Extract the [X, Y] coordinate from the center of the cell holding the provided text.  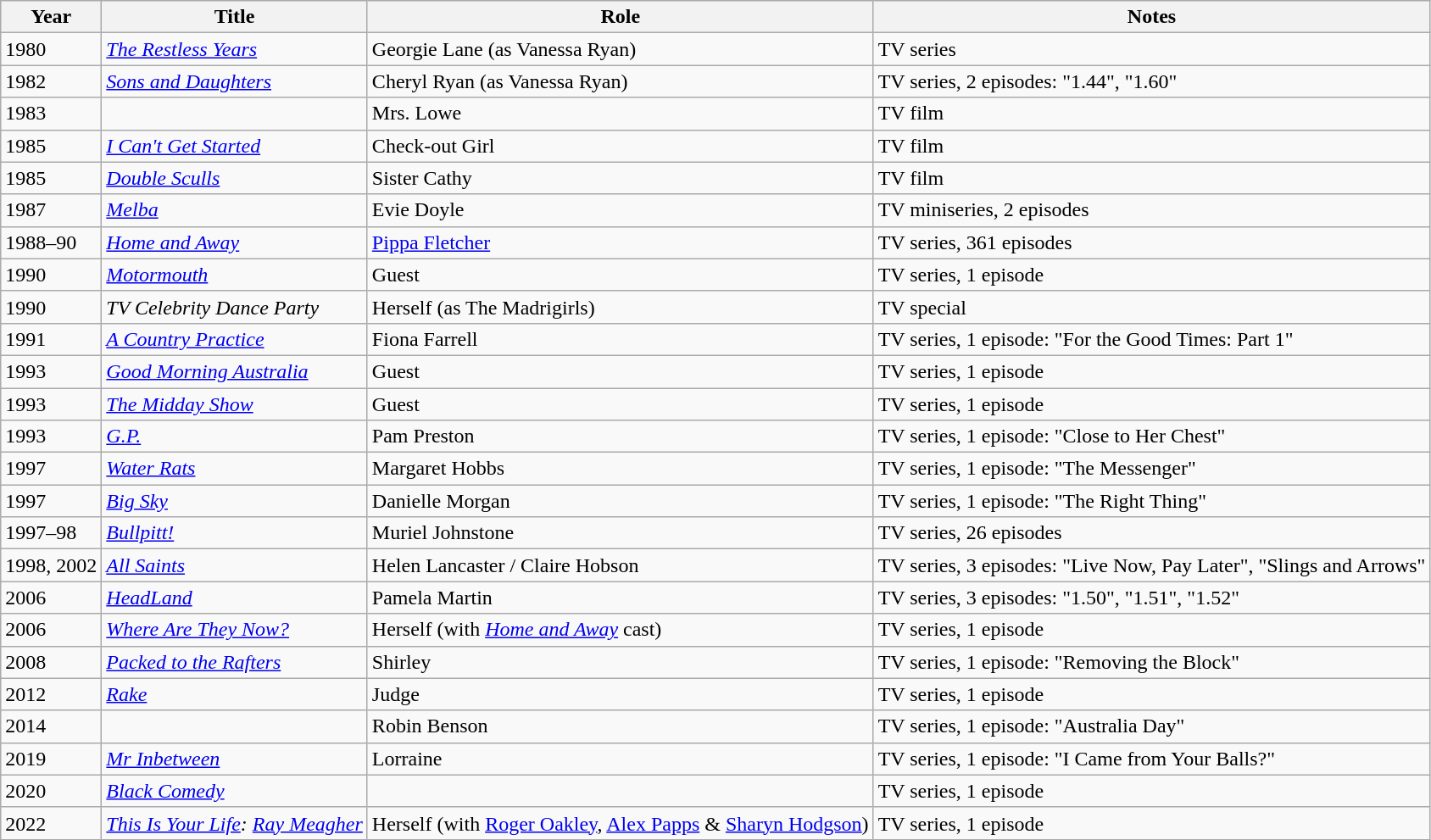
1988–90 [51, 242]
Shirley [621, 662]
1982 [51, 81]
TV series, 1 episode: "Removing the Block" [1151, 662]
Motormouth [235, 275]
2020 [51, 791]
1987 [51, 210]
Evie Doyle [621, 210]
Title [235, 17]
Pippa Fletcher [621, 242]
Home and Away [235, 242]
Check-out Girl [621, 146]
TV series, 1 episode: "Close to Her Chest" [1151, 437]
TV series, 1 episode: "Australia Day" [1151, 726]
Role [621, 17]
A Country Practice [235, 339]
Helen Lancaster / Claire Hobson [621, 565]
Cheryl Ryan (as Vanessa Ryan) [621, 81]
Big Sky [235, 501]
Mr Inbetween [235, 759]
Water Rats [235, 469]
Lorraine [621, 759]
TV series, 3 episodes: "1.50", "1.51", "1.52" [1151, 598]
This Is Your Life: Ray Meagher [235, 823]
2019 [51, 759]
Pam Preston [621, 437]
2022 [51, 823]
TV series, 3 episodes: "Live Now, Pay Later", "Slings and Arrows" [1151, 565]
TV miniseries, 2 episodes [1151, 210]
1998, 2002 [51, 565]
Double Sculls [235, 178]
Muriel Johnstone [621, 533]
2012 [51, 694]
2014 [51, 726]
TV series, 1 episode: "The Right Thing" [1151, 501]
Robin Benson [621, 726]
Packed to the Rafters [235, 662]
Georgie Lane (as Vanessa Ryan) [621, 49]
Danielle Morgan [621, 501]
Herself (as The Madrigirls) [621, 307]
1980 [51, 49]
Bullpitt! [235, 533]
Sons and Daughters [235, 81]
Herself (with Home and Away cast) [621, 630]
Rake [235, 694]
TV special [1151, 307]
G.P. [235, 437]
Good Morning Australia [235, 371]
TV series, 26 episodes [1151, 533]
Sister Cathy [621, 178]
HeadLand [235, 598]
1997–98 [51, 533]
Margaret Hobbs [621, 469]
TV series, 2 episodes: "1.44", "1.60" [1151, 81]
Black Comedy [235, 791]
Where Are They Now? [235, 630]
Fiona Farrell [621, 339]
The Restless Years [235, 49]
Melba [235, 210]
2008 [51, 662]
Year [51, 17]
The Midday Show [235, 404]
Mrs. Lowe [621, 114]
Herself (with Roger Oakley, Alex Papps & Sharyn Hodgson) [621, 823]
Pamela Martin [621, 598]
1983 [51, 114]
TV series [1151, 49]
Notes [1151, 17]
TV series, 1 episode: "The Messenger" [1151, 469]
I Can't Get Started [235, 146]
TV series, 1 episode: "I Came from Your Balls?" [1151, 759]
1991 [51, 339]
TV series, 1 episode: "For the Good Times: Part 1" [1151, 339]
All Saints [235, 565]
TV series, 361 episodes [1151, 242]
Judge [621, 694]
TV Celebrity Dance Party [235, 307]
